Return the [X, Y] coordinate for the center point of the cell that contains the specified text.  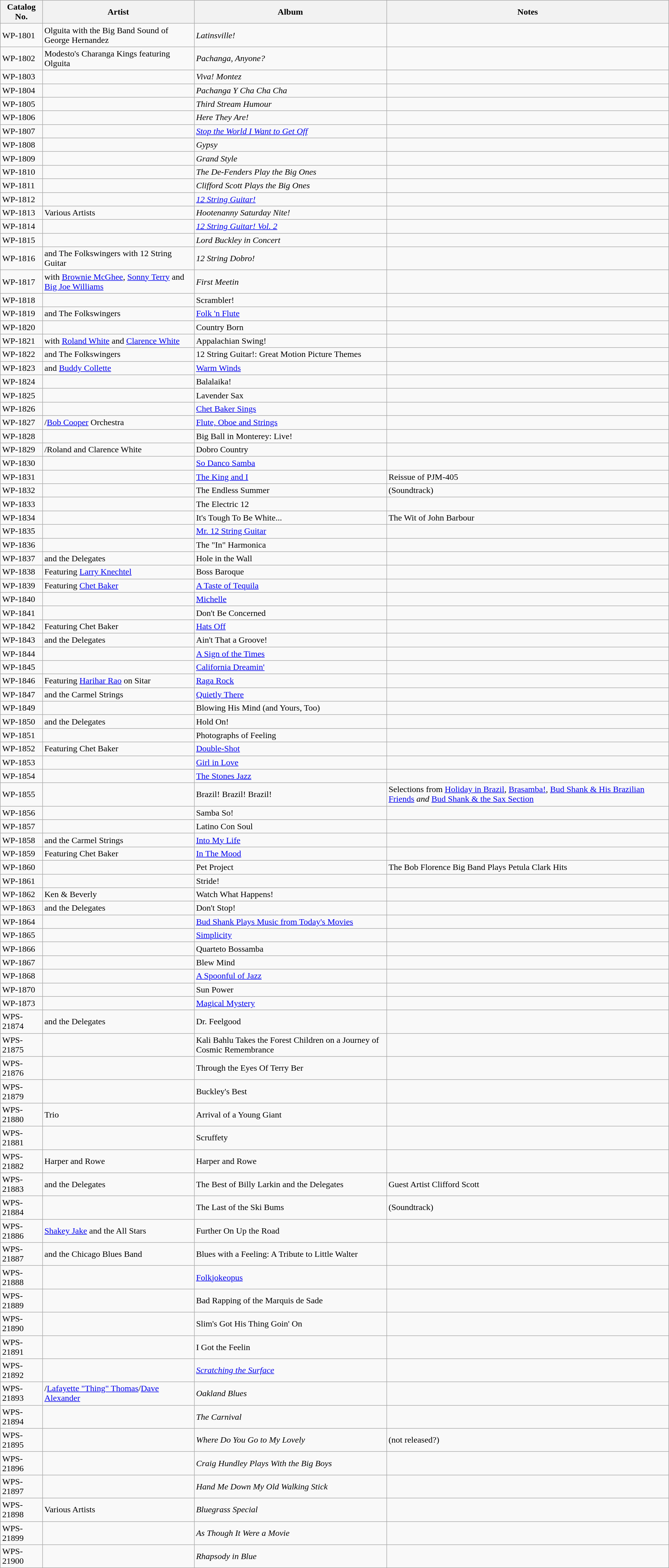
As Though It Were a Movie [290, 1533]
Hootenanny Saturday Nite! [290, 213]
(not released?) [528, 1440]
WPS-21876 [21, 1068]
Oakland Blues [290, 1393]
The Wit of John Barbour [528, 518]
WP-1853 [21, 762]
WP-1851 [21, 735]
WP-1863 [21, 908]
Artist [118, 12]
Scruffety [290, 1138]
WP-1801 [21, 35]
Bad Rapping of the Marquis de Sade [290, 1300]
and the Chicago Blues Band [118, 1254]
The Stones Jazz [290, 776]
WP-1803 [21, 77]
WP-1839 [21, 586]
WP-1807 [21, 131]
WPS-21883 [21, 1185]
Lord Buckley in Concert [290, 240]
Kali Bahlu Takes the Forest Children on a Journey of Cosmic Remembrance [290, 1045]
Featuring Larry Knechtel [118, 572]
Quarteto Bossamba [290, 949]
WP-1862 [21, 895]
WP-1864 [21, 922]
Big Ball in Monterey: Live! [290, 436]
WPS-21891 [21, 1347]
Blues with a Feeling: A Tribute to Little Walter [290, 1254]
Raga Rock [290, 681]
with Roland White and Clarence White [118, 341]
The King and I [290, 477]
Blew Mind [290, 962]
Modesto's Charanga Kings featuring Olguita [118, 59]
Mr. 12 String Guitar [290, 531]
Reissue of PJM-405 [528, 477]
WP-1817 [21, 282]
WP-1838 [21, 572]
/Roland and Clarence White [118, 450]
12 String Guitar! [290, 199]
Album [290, 12]
WP-1846 [21, 681]
Appalachian Swing! [290, 341]
WP-1816 [21, 259]
Boss Baroque [290, 572]
with Brownie McGhee, Sonny Terry and Big Joe Williams [118, 282]
Scratching the Surface [290, 1370]
Dobro Country [290, 450]
A Taste of Tequila [290, 586]
The "In" Harmonica [290, 545]
Latino Con Soul [290, 826]
Shakey Jake and the All Stars [118, 1231]
Don't Stop! [290, 908]
Through the Eyes Of Terry Ber [290, 1068]
WP-1827 [21, 422]
Chet Baker Sings [290, 409]
Michelle [290, 599]
WPS-21898 [21, 1510]
WPS-21900 [21, 1556]
WPS-21874 [21, 1022]
WP-1855 [21, 795]
WP-1854 [21, 776]
WP-1865 [21, 935]
Ain't That a Groove! [290, 640]
Where Do You Go to My Lovely [290, 1440]
Stop the World I Want to Get Off [290, 131]
WPS-21882 [21, 1161]
Gypsy [290, 145]
Flute, Oboe and Strings [290, 422]
WPS-21899 [21, 1533]
WP-1821 [21, 341]
Sun Power [290, 990]
WP-1837 [21, 558]
WPS-21887 [21, 1254]
WP-1830 [21, 463]
Rhapsody in Blue [290, 1556]
WP-1849 [21, 708]
The Best of Billy Larkin and the Delegates [290, 1185]
Grand Style [290, 158]
WP-1870 [21, 990]
/Bob Cooper Orchestra [118, 422]
Pet Project [290, 867]
Quietly There [290, 695]
Scrambler! [290, 300]
Buckley's Best [290, 1091]
Magical Mystery [290, 1003]
WP-1823 [21, 368]
12 String Guitar! Vol. 2 [290, 227]
A Sign of the Times [290, 653]
WPS-21884 [21, 1208]
WP-1856 [21, 813]
WP-1804 [21, 90]
WP-1833 [21, 504]
WP-1860 [21, 867]
WP-1873 [21, 1003]
Don't Be Concerned [290, 613]
Lavender Sax [290, 395]
The Electric 12 [290, 504]
Selections from Holiday in Brazil, Brasamba!, Bud Shank & His Brazilian Friends and Bud Shank & the Sax Section [528, 795]
WP-1814 [21, 227]
WP-1859 [21, 853]
WP-1841 [21, 613]
and The Folkswingers with 12 String Guitar [118, 259]
WP-1822 [21, 354]
Folk 'n Flute [290, 314]
WP-1844 [21, 653]
WP-1847 [21, 695]
I Got the Feelin [290, 1347]
Stride! [290, 881]
Here They Are! [290, 118]
WPS-21875 [21, 1045]
Hold On! [290, 722]
WP-1845 [21, 667]
WP-1829 [21, 450]
WPS-21881 [21, 1138]
WPS-21892 [21, 1370]
Folkjokeopus [290, 1278]
Further On Up the Road [290, 1231]
California Dreamin' [290, 667]
WPS-21879 [21, 1091]
WP-1808 [21, 145]
WPS-21889 [21, 1300]
WP-1809 [21, 158]
/Lafayette "Thing" Thomas/Dave Alexander [118, 1393]
WPS-21880 [21, 1115]
Bud Shank Plays Music from Today's Movies [290, 922]
The Bob Florence Big Band Plays Petula Clark Hits [528, 867]
WP-1834 [21, 518]
WP-1819 [21, 314]
Double-Shot [290, 749]
Simplicity [290, 935]
WP-1836 [21, 545]
WP-1818 [21, 300]
WP-1866 [21, 949]
Guest Artist Clifford Scott [528, 1185]
WPS-21894 [21, 1417]
WP-1835 [21, 531]
Balalaika! [290, 382]
Craig Hundley Plays With the Big Boys [290, 1463]
WPS-21893 [21, 1393]
Pachanga Y Cha Cha Cha [290, 90]
WP-1857 [21, 826]
Catalog No. [21, 12]
WP-1826 [21, 409]
WPS-21886 [21, 1231]
WPS-21888 [21, 1278]
Viva! Montez [290, 77]
The Carnival [290, 1417]
Latinsville! [290, 35]
WP-1868 [21, 976]
12 String Dobro! [290, 259]
WP-1810 [21, 172]
WP-1867 [21, 962]
Trio [118, 1115]
WP-1811 [21, 185]
WP-1831 [21, 477]
Bluegrass Special [290, 1510]
Dr. Feelgood [290, 1022]
Hole in the Wall [290, 558]
First Meetin [290, 282]
Hand Me Down My Old Walking Stick [290, 1486]
WP-1824 [21, 382]
Samba So! [290, 813]
In The Mood [290, 853]
Ken & Beverly [118, 895]
Notes [528, 12]
WP-1813 [21, 213]
WP-1806 [21, 118]
Olguita with the Big Band Sound of George Hernandez [118, 35]
So Danco Samba [290, 463]
and Buddy Collette [118, 368]
WPS-21897 [21, 1486]
WP-1812 [21, 199]
Warm Winds [290, 368]
Hats Off [290, 626]
Blowing His Mind (and Yours, Too) [290, 708]
WPS-21890 [21, 1324]
Arrival of a Young Giant [290, 1115]
12 String Guitar!: Great Motion Picture Themes [290, 354]
Brazil! Brazil! Brazil! [290, 795]
Featuring Harihar Rao on Sitar [118, 681]
WP-1850 [21, 722]
Country Born [290, 327]
WP-1840 [21, 599]
WP-1815 [21, 240]
WP-1828 [21, 436]
The Endless Summer [290, 491]
WPS-21895 [21, 1440]
WP-1852 [21, 749]
The Last of the Ski Bums [290, 1208]
WP-1843 [21, 640]
Girl in Love [290, 762]
Pachanga, Anyone? [290, 59]
WP-1861 [21, 881]
A Spoonful of Jazz [290, 976]
Slim's Got His Thing Goin' On [290, 1324]
Clifford Scott Plays the Big Ones [290, 185]
WP-1802 [21, 59]
Third Stream Humour [290, 104]
It's Tough To Be White... [290, 518]
WP-1832 [21, 491]
WPS-21896 [21, 1463]
Into My Life [290, 840]
WP-1842 [21, 626]
WP-1820 [21, 327]
The De-Fenders Play the Big Ones [290, 172]
Photographs of Feeling [290, 735]
WP-1805 [21, 104]
Watch What Happens! [290, 895]
WP-1858 [21, 840]
WP-1825 [21, 395]
